Capture the cell that displays the provided text and extract its (x, y) central coordinate. 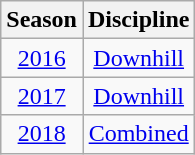
Discipline (138, 20)
Combined (138, 134)
2016 (42, 58)
Season (42, 20)
2018 (42, 134)
2017 (42, 96)
